Detect which cell encompasses the target text, then output its (X, Y) center coordinate. 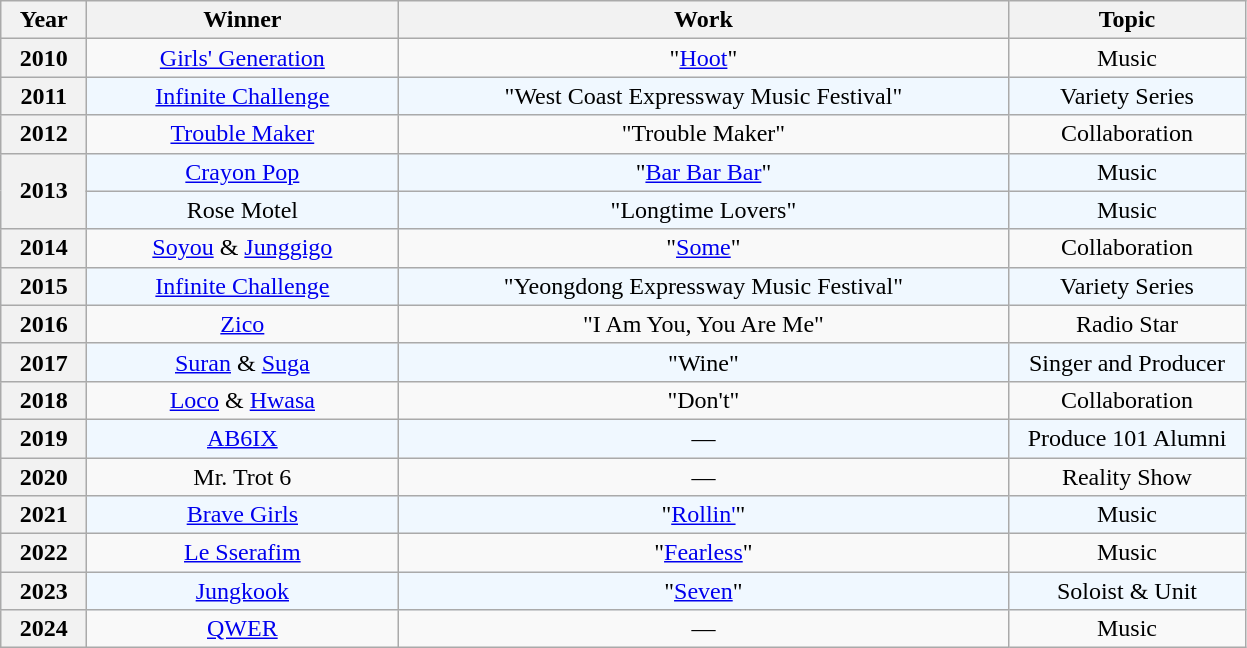
"Trouble Maker" (704, 134)
"Rollin'" (704, 515)
Le Sserafim (242, 553)
2023 (44, 591)
Rose Motel (242, 210)
2010 (44, 58)
Jungkook (242, 591)
AB6IX (242, 438)
Crayon Pop (242, 172)
"Wine" (704, 362)
2022 (44, 553)
Zico (242, 324)
Reality Show (1127, 477)
Brave Girls (242, 515)
"Seven" (704, 591)
"Fearless" (704, 553)
2011 (44, 96)
Year (44, 20)
Winner (242, 20)
2019 (44, 438)
Suran & Suga (242, 362)
Work (704, 20)
Girls' Generation (242, 58)
Trouble Maker (242, 134)
2017 (44, 362)
"Longtime Lovers" (704, 210)
2020 (44, 477)
"Hoot" (704, 58)
2018 (44, 400)
2021 (44, 515)
"I Am You, You Are Me" (704, 324)
Soyou & Junggigo (242, 248)
2014 (44, 248)
2024 (44, 629)
Produce 101 Alumni (1127, 438)
QWER (242, 629)
Soloist & Unit (1127, 591)
Topic (1127, 20)
"Yeongdong Expressway Music Festival" (704, 286)
"Bar Bar Bar" (704, 172)
2016 (44, 324)
2015 (44, 286)
2012 (44, 134)
Loco & Hwasa (242, 400)
"Don't" (704, 400)
"West Coast Expressway Music Festival" (704, 96)
Radio Star (1127, 324)
Singer and Producer (1127, 362)
"Some" (704, 248)
Mr. Trot 6 (242, 477)
2013 (44, 191)
